Return (X, Y) of the center of cell containing provided text 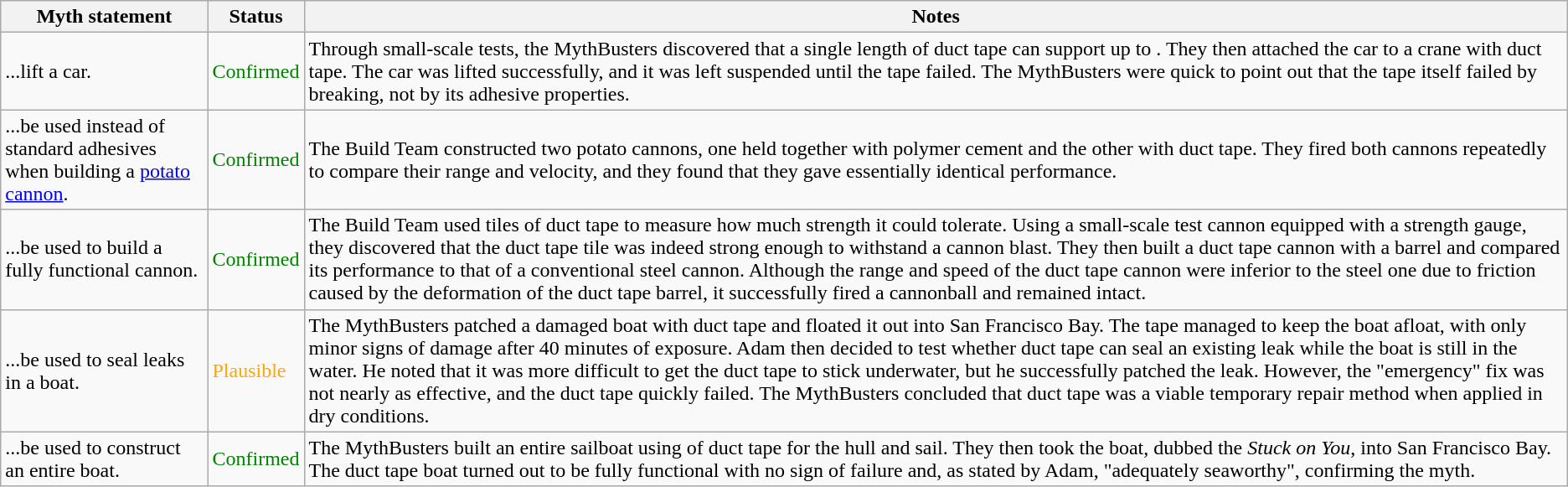
...be used to construct an entire boat. (104, 459)
Myth statement (104, 17)
Plausible (256, 370)
...be used instead of standard adhesives when building a potato cannon. (104, 159)
...lift a car. (104, 71)
...be used to build a fully functional cannon. (104, 260)
...be used to seal leaks in a boat. (104, 370)
Status (256, 17)
Notes (936, 17)
